From the cell containing the given text, extract its center point as (x, y) coordinate. 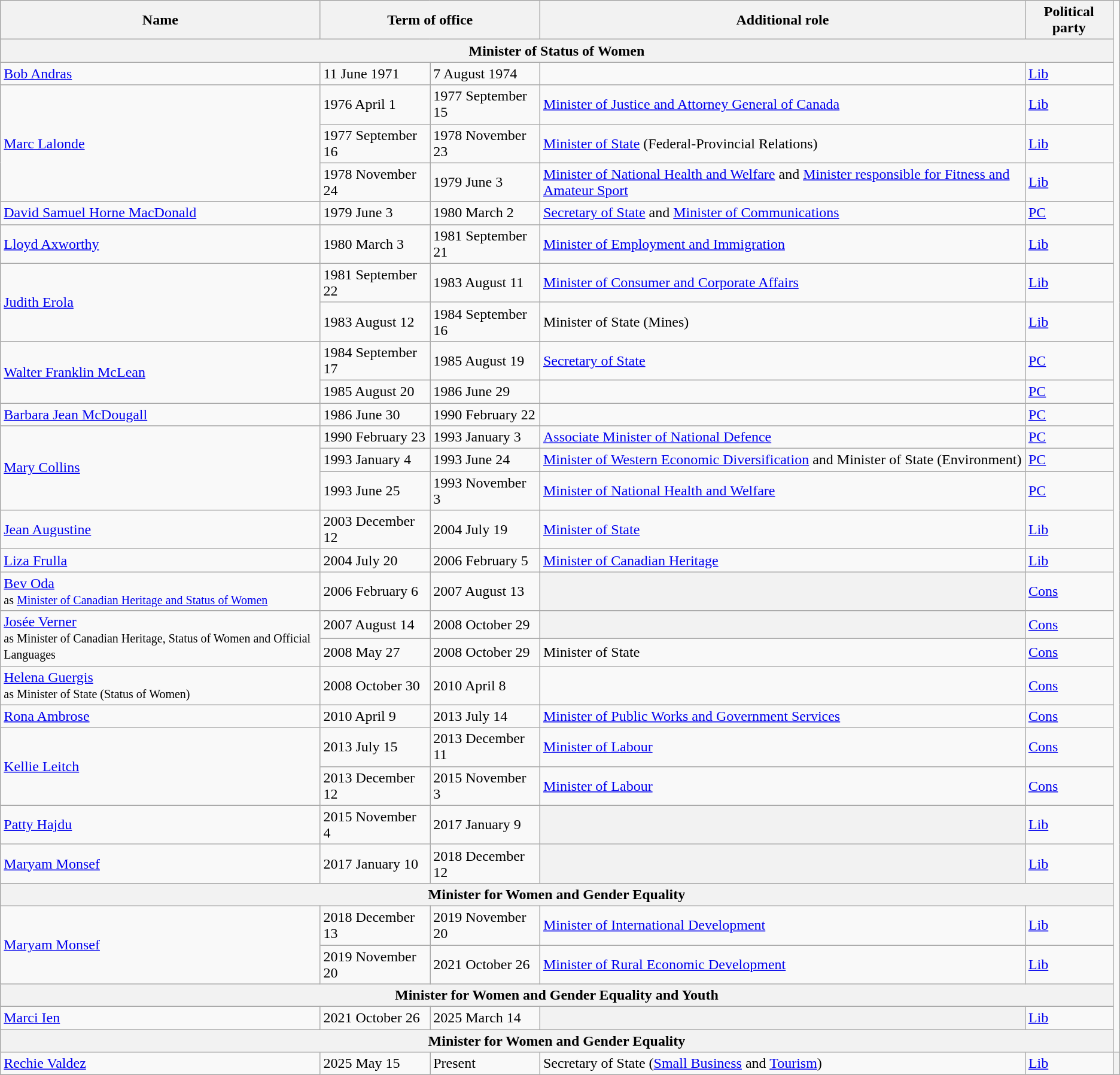
2008 May 27 (375, 652)
Minister of Justice and Attorney General of Canada (783, 104)
1983 August 12 (375, 322)
2015 November 3 (485, 786)
1993 June 25 (375, 491)
1981 September 22 (375, 282)
1983 August 11 (485, 282)
Secretary of State and Minister of Communications (783, 213)
2007 August 14 (375, 625)
Minister of National Health and Welfare and Minister responsible for Fitness and Amateur Sport (783, 182)
2006 February 5 (485, 561)
Bob Andras (160, 74)
Secretary of State (783, 360)
Minister of Employment and Immigration (783, 244)
1993 January 4 (375, 460)
Minister of Western Economic Diversification and Minister of State (Environment) (783, 460)
2010 April 8 (485, 686)
1990 February 23 (375, 437)
1990 February 22 (485, 415)
2013 December 11 (485, 747)
Minister of Rural Economic Development (783, 964)
Patty Hajdu (160, 824)
2004 July 19 (485, 530)
David Samuel Horne MacDonald (160, 213)
Jean Augustine (160, 530)
1977 September 15 (485, 104)
1977 September 16 (375, 144)
Bev Odaas Minister of Canadian Heritage and Status of Women (160, 591)
2013 December 12 (375, 786)
Minister of Canadian Heritage (783, 561)
Associate Minister of National Defence (783, 437)
2003 December 12 (375, 530)
Term of office (430, 20)
Helena Guergisas Minister of State (Status of Women) (160, 686)
11 June 1971 (375, 74)
Lloyd Axworthy (160, 244)
2008 October 30 (375, 686)
1985 August 20 (375, 391)
1986 June 30 (375, 415)
7 August 1974 (485, 74)
2004 July 20 (375, 561)
1984 September 17 (375, 360)
2018 December 12 (485, 864)
1993 November 3 (485, 491)
2013 July 14 (485, 716)
2015 November 4 (375, 824)
2010 April 9 (375, 716)
Minister of National Health and Welfare (783, 491)
Minister of State (Mines) (783, 322)
1978 November 23 (485, 144)
Minister of Consumer and Corporate Affairs (783, 282)
Mary Collins (160, 468)
1978 November 24 (375, 182)
Marc Lalonde (160, 144)
Rona Ambrose (160, 716)
1980 March 2 (485, 213)
Judith Erola (160, 302)
1976 April 1 (375, 104)
Josée Verneras Minister of Canadian Heritage, Status of Women and Official Languages (160, 638)
1984 September 16 (485, 322)
2025 March 14 (485, 1018)
Minister of Status of Women (556, 51)
1980 March 3 (375, 244)
Marci Ien (160, 1018)
Rechie Valdez (160, 1064)
Minister of Public Works and Government Services (783, 716)
Political party (1069, 20)
Minister of State (Federal-Provincial Relations) (783, 144)
1986 June 29 (485, 391)
1993 June 24 (485, 460)
1985 August 19 (485, 360)
Secretary of State (Small Business and Tourism) (783, 1064)
Liza Frulla (160, 561)
2017 January 9 (485, 824)
2025 May 15 (375, 1064)
Name (160, 20)
Additional role (783, 20)
Kellie Leitch (160, 766)
Minister for Women and Gender Equality and Youth (556, 995)
1981 September 21 (485, 244)
2006 February 6 (375, 591)
Present (485, 1064)
2013 July 15 (375, 747)
1993 January 3 (485, 437)
2007 August 13 (485, 591)
2017 January 10 (375, 864)
Walter Franklin McLean (160, 372)
2018 December 13 (375, 925)
Minister of International Development (783, 925)
Barbara Jean McDougall (160, 415)
